Return the [x, y] coordinate for the center point of the cell that contains the specified text.  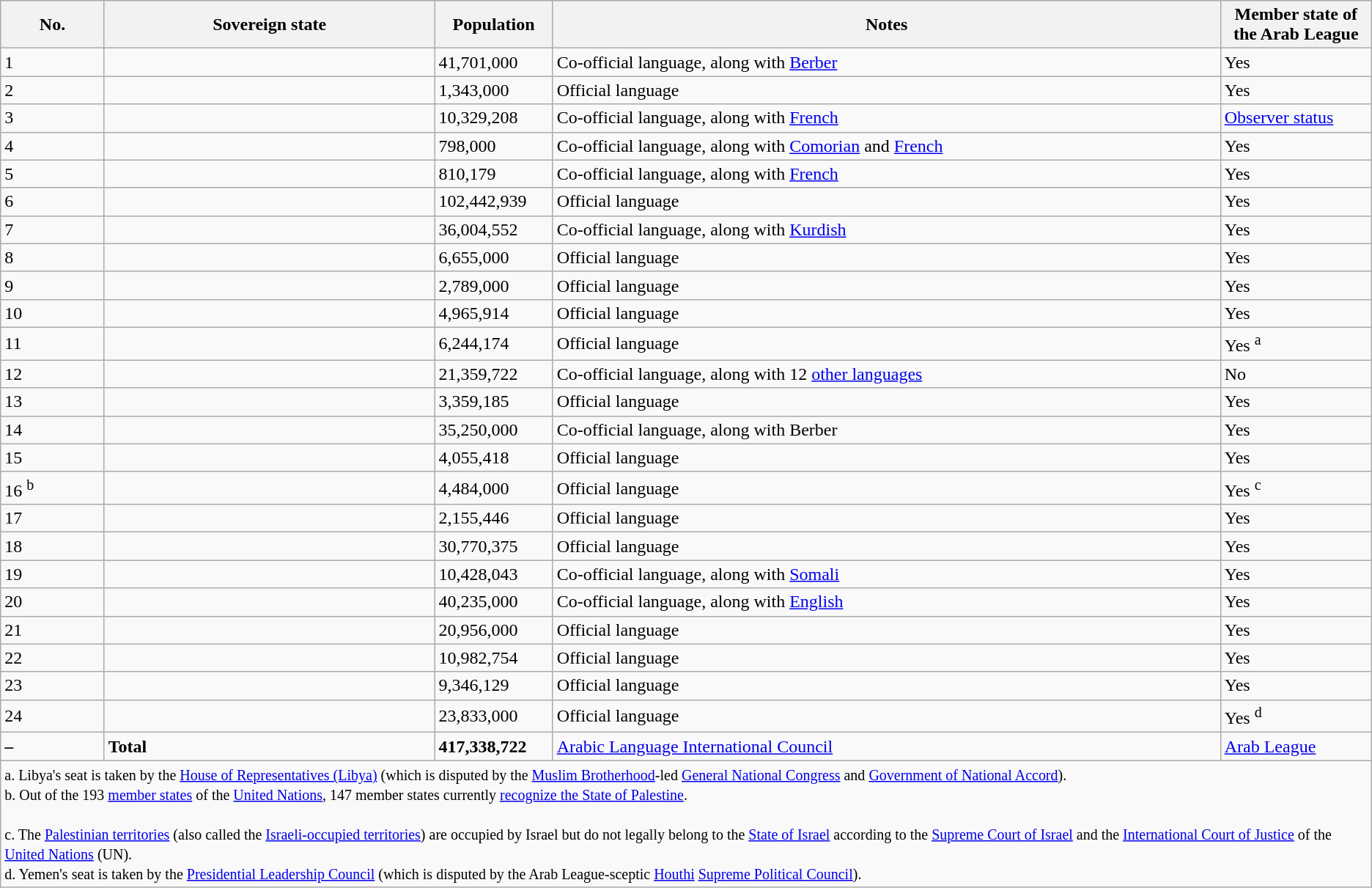
2 [53, 90]
– [53, 746]
23 [53, 686]
4,965,914 [494, 313]
Population [494, 25]
Observer status [1296, 118]
4,484,000 [494, 488]
Arabic Language International Council [887, 746]
35,250,000 [494, 430]
13 [53, 402]
23,833,000 [494, 716]
41,701,000 [494, 62]
12 [53, 374]
30,770,375 [494, 546]
20 [53, 602]
Co-official language, along with English [887, 602]
19 [53, 574]
Co-official language, along with Somali [887, 574]
10 [53, 313]
10,428,043 [494, 574]
21,359,722 [494, 374]
6 [53, 202]
16 b [53, 488]
14 [53, 430]
15 [53, 458]
Total [270, 746]
Yes d [1296, 716]
6,244,174 [494, 343]
Sovereign state [270, 25]
1,343,000 [494, 90]
10,329,208 [494, 118]
Co-official language, along with 12 other languages [887, 374]
4 [53, 146]
Co-official language, along with Comorian and French [887, 146]
1 [53, 62]
102,442,939 [494, 202]
40,235,000 [494, 602]
17 [53, 518]
Arab League [1296, 746]
4,055,418 [494, 458]
Yes a [1296, 343]
9 [53, 285]
36,004,552 [494, 230]
22 [53, 658]
417,338,722 [494, 746]
798,000 [494, 146]
11 [53, 343]
21 [53, 630]
5 [53, 174]
3,359,185 [494, 402]
3 [53, 118]
9,346,129 [494, 686]
20,956,000 [494, 630]
Yes c [1296, 488]
No. [53, 25]
18 [53, 546]
2,789,000 [494, 285]
Co-official language, along with Kurdish [887, 230]
Notes [887, 25]
Member state of the Arab League [1296, 25]
810,179 [494, 174]
7 [53, 230]
No [1296, 374]
24 [53, 716]
10,982,754 [494, 658]
6,655,000 [494, 257]
2,155,446 [494, 518]
8 [53, 257]
